Identify which cell holds the provided text, then report its (x, y) central coordinate. 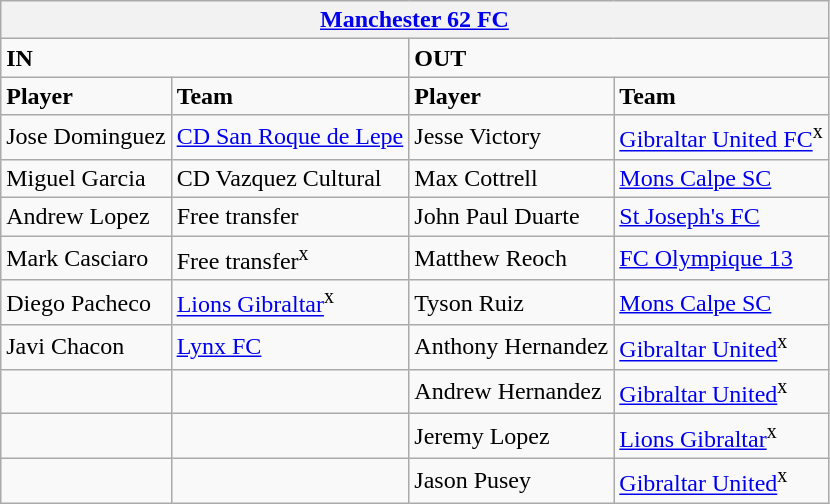
Tyson Ruiz (512, 302)
Andrew Hernandez (512, 392)
Diego Pacheco (86, 302)
Lynx FC (290, 348)
Matthew Reoch (512, 258)
IN (205, 58)
Jesse Victory (512, 138)
Free transferx (290, 258)
Free transfer (290, 217)
OUT (618, 58)
Gibraltar United FCx (721, 138)
Jeremy Lopez (512, 436)
Mark Casciaro (86, 258)
Jose Dominguez (86, 138)
CD San Roque de Lepe (290, 138)
CD Vazquez Cultural (290, 178)
Miguel Garcia (86, 178)
Manchester 62 FC (414, 20)
Andrew Lopez (86, 217)
Anthony Hernandez (512, 348)
St Joseph's FC (721, 217)
Jason Pusey (512, 480)
FC Olympique 13 (721, 258)
John Paul Duarte (512, 217)
Max Cottrell (512, 178)
Javi Chacon (86, 348)
